Identify which cell holds the provided text, then report its (X, Y) central coordinate. 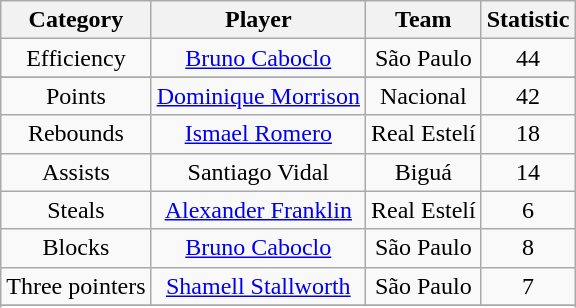
Nacional (423, 96)
Dominique Morrison (258, 96)
Three pointers (76, 286)
Ismael Romero (258, 134)
44 (528, 58)
7 (528, 286)
42 (528, 96)
Rebounds (76, 134)
8 (528, 248)
Efficiency (76, 58)
6 (528, 210)
Statistic (528, 20)
18 (528, 134)
Alexander Franklin (258, 210)
Category (76, 20)
Team (423, 20)
Santiago Vidal (258, 172)
Points (76, 96)
Assists (76, 172)
Player (258, 20)
Shamell Stallworth (258, 286)
Blocks (76, 248)
14 (528, 172)
Biguá (423, 172)
Steals (76, 210)
